Extract the (X, Y) coordinate from the center of the cell holding the provided text.  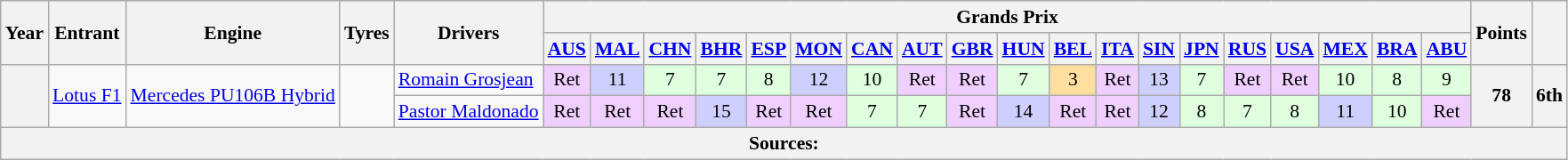
MEX (1345, 49)
BHR (722, 49)
9 (1447, 80)
Entrant (87, 32)
Points (1501, 32)
ESP (768, 49)
BEL (1073, 49)
GBR (973, 49)
HUN (1024, 49)
BRA (1397, 49)
3 (1073, 80)
6th (1549, 96)
CAN (872, 49)
Pastor Maldonado (469, 112)
MAL (617, 49)
15 (722, 112)
Sources: (784, 144)
13 (1159, 80)
AUS (567, 49)
AUT (922, 49)
SIN (1159, 49)
Tyres (366, 32)
CHN (670, 49)
14 (1024, 112)
78 (1501, 96)
Engine (233, 32)
MON (818, 49)
Year (25, 32)
Mercedes PU106B Hybrid (233, 96)
Grands Prix (1008, 17)
Lotus F1 (87, 96)
JPN (1202, 49)
USA (1295, 49)
ABU (1447, 49)
ITA (1117, 49)
Romain Grosjean (469, 80)
RUS (1247, 49)
Drivers (469, 32)
